Locate the cell with the specified text and output its [x, y] center coordinate. 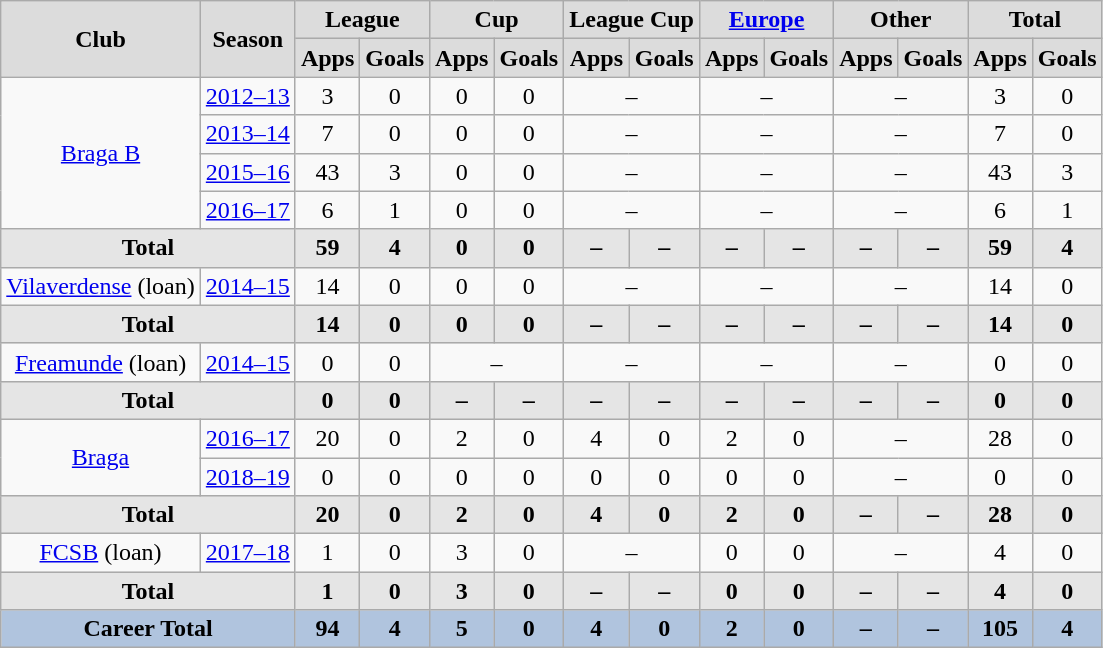
Club [101, 39]
Europe [766, 20]
2015–16 [248, 172]
2018–19 [248, 477]
Season [248, 39]
2017–18 [248, 553]
Cup [497, 20]
Freamunde (loan) [101, 362]
Career Total [148, 629]
2013–14 [248, 134]
League [362, 20]
Braga [101, 457]
5 [462, 629]
94 [327, 629]
Other [901, 20]
105 [1000, 629]
Braga B [101, 153]
FCSB (loan) [101, 553]
2012–13 [248, 96]
Vilaverdense (loan) [101, 286]
League Cup [632, 20]
